From the cell containing the given text, extract its center point as [X, Y] coordinate. 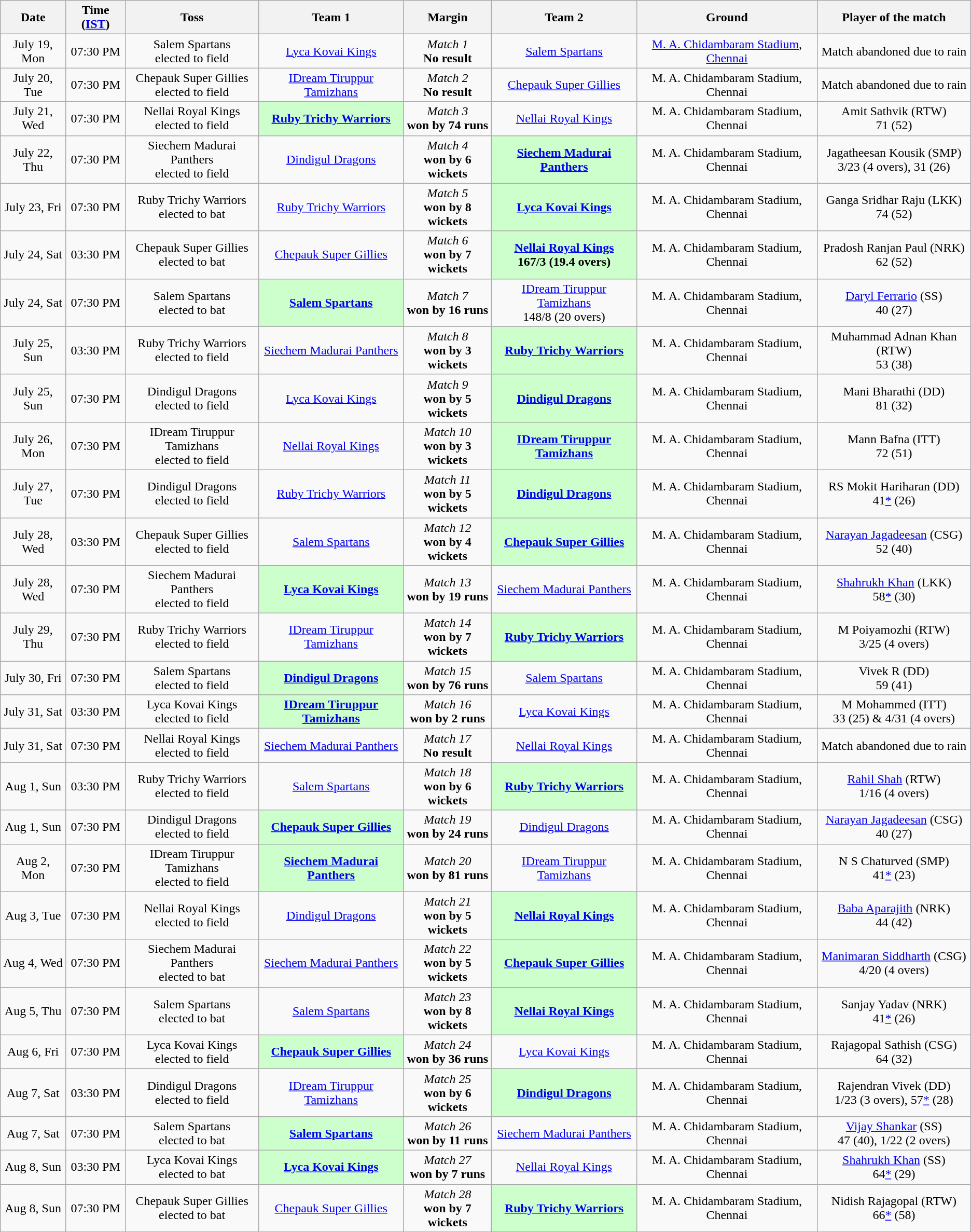
Match 13won by 19 runs [448, 590]
Match 4won by 6 wickets [448, 159]
Match 11won by 5 wickets [448, 494]
Narayan Jagadeesan (CSG)40 (27) [894, 827]
Aug 5, Thu [33, 1011]
Mani Bharathi (DD) 81 (32) [894, 398]
Match 10won by 3 wickets [448, 446]
Match 17No result [448, 745]
Time (IST) [95, 18]
Match 24won by 36 runs [448, 1051]
Team 1 [331, 18]
Match 12won by 4 wickets [448, 542]
Match 27won by 7 runs [448, 1167]
Match 2No result [448, 85]
Nidish Rajagopal (RTW) 66* (58) [894, 1208]
Match 6won by 7 wickets [448, 255]
RS Mokit Hariharan (DD)41* (26) [894, 494]
Narayan Jagadeesan (CSG) 52 (40) [894, 542]
Match 7won by 16 runs [448, 303]
Date [33, 18]
Aug 2, Mon [33, 868]
July 27, Tue [33, 494]
Siechem Madurai Pantherselected to bat [192, 963]
July 21, Wed [33, 118]
Match 15won by 76 runs [448, 678]
Match 20won by 81 runs [448, 868]
Match 26won by 11 runs [448, 1133]
Match 1No result [448, 51]
July 29, Thu [33, 637]
Aug 3, Tue [33, 915]
Margin [448, 18]
July 30, Fri [33, 678]
M Mohammed (ITT)33 (25) & 4/31 (4 overs) [894, 712]
Aug 6, Fri [33, 1051]
Match 18won by 6 wickets [448, 786]
Daryl Ferrario (SS)40 (27) [894, 303]
Player of the match [894, 18]
Match 16won by 2 runs [448, 712]
Team 2 [564, 18]
Manimaran Siddharth (CSG)4/20 (4 overs) [894, 963]
July 22, Thu [33, 159]
Rahil Shah (RTW)1/16 (4 overs) [894, 786]
Rajagopal Sathish (CSG) 64 (32) [894, 1051]
Ground [727, 18]
Shahrukh Khan (SS)64* (29) [894, 1167]
July 26, Mon [33, 446]
Ruby Trichy Warriorselected to bat [192, 207]
Nellai Royal Kings167/3 (19.4 overs) [564, 255]
IDream Tiruppur Tamizhans 148/8 (20 overs) [564, 303]
July 19, Mon [33, 51]
Toss [192, 18]
Muhammad Adnan Khan (RTW)53 (38) [894, 350]
Match 8won by 3 wickets [448, 350]
Match 25won by 6 wickets [448, 1092]
Shahrukh Khan (LKK) 58* (30) [894, 590]
Baba Aparajith (NRK) 44 (42) [894, 915]
Vivek R (DD)59 (41) [894, 678]
Match 5won by 8 wickets [448, 207]
Match 19won by 24 runs [448, 827]
Amit Sathvik (RTW)71 (52) [894, 118]
Sanjay Yadav (NRK) 41* (26) [894, 1011]
July 20, Tue [33, 85]
Mann Bafna (ITT)72 (51) [894, 446]
Match 3 won by 74 runs [448, 118]
M Poiyamozhi (RTW)3/25 (4 overs) [894, 637]
Lyca Kovai Kingselected to bat [192, 1167]
Match 9won by 5 wickets [448, 398]
Match 23won by 8 wickets [448, 1011]
Pradosh Ranjan Paul (NRK)62 (52) [894, 255]
Aug 4, Wed [33, 963]
Match 21won by 5 wickets [448, 915]
Match 28won by 7 wickets [448, 1208]
N S Chaturved (SMP) 41* (23) [894, 868]
Ganga Sridhar Raju (LKK)74 (52) [894, 207]
Rajendran Vivek (DD)1/23 (3 overs), 57* (28) [894, 1092]
July 23, Fri [33, 207]
Match 22won by 5 wickets [448, 963]
Jagatheesan Kousik (SMP)3/23 (4 overs), 31 (26) [894, 159]
Vijay Shankar (SS)47 (40), 1/22 (2 overs) [894, 1133]
Match 14won by 7 wickets [448, 637]
